Identify which cell holds the provided text, then report its [X, Y] central coordinate. 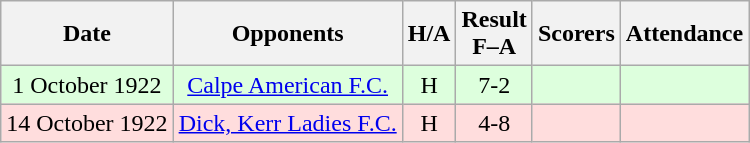
4-8 [494, 123]
1 October 1922 [87, 85]
Dick, Kerr Ladies F.C. [288, 123]
H/A [429, 34]
14 October 1922 [87, 123]
Opponents [288, 34]
7-2 [494, 85]
Attendance [684, 34]
Scorers [576, 34]
Date [87, 34]
Calpe American F.C. [288, 85]
ResultF–A [494, 34]
